Capture the cell that displays the provided text and extract its [x, y] central coordinate. 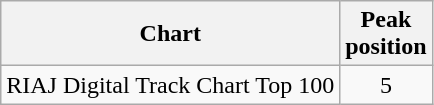
5 [386, 85]
Peakposition [386, 34]
Chart [170, 34]
RIAJ Digital Track Chart Top 100 [170, 85]
